Find where the given text appears and provide that cell's center as (x, y) coordinate. 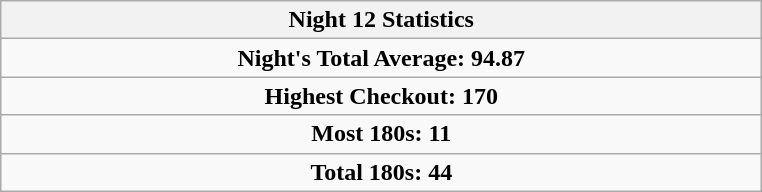
Night 12 Statistics (382, 20)
Highest Checkout: 170 (382, 96)
Total 180s: 44 (382, 172)
Most 180s: 11 (382, 134)
Night's Total Average: 94.87 (382, 58)
